Capture the cell that displays the provided text and extract its (x, y) central coordinate. 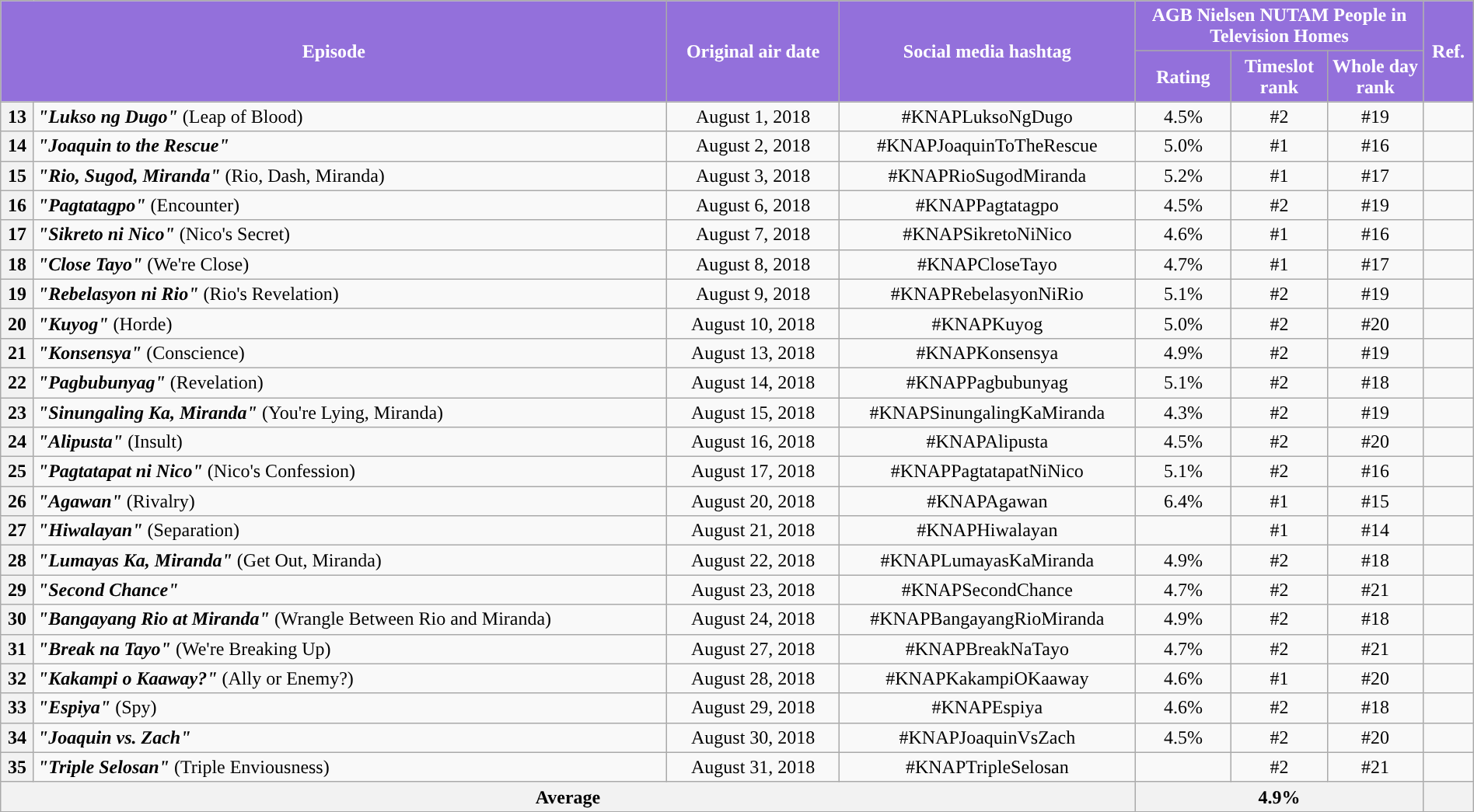
#KNAPSinungalingKaMiranda (987, 413)
"Sikreto ni Nico" (Nico's Secret) (350, 235)
Timeslotrank (1280, 76)
19 (17, 294)
#14 (1375, 531)
22 (17, 382)
"Triple Selosan" (Triple Enviousness) (350, 767)
#KNAPKonsensya (987, 353)
#KNAPAgawan (987, 501)
August 27, 2018 (753, 649)
16 (17, 205)
August 15, 2018 (753, 413)
#KNAPLumayasKaMiranda (987, 560)
#KNAPAlipusta (987, 442)
17 (17, 235)
"Joaquin to the Rescue" (350, 146)
"Pagbubunyag" (Revelation) (350, 382)
20 (17, 323)
#KNAPHiwalayan (987, 531)
August 9, 2018 (753, 294)
24 (17, 442)
August 23, 2018 (753, 590)
Whole dayrank (1375, 76)
Original air date (753, 51)
Average (568, 796)
#KNAPLuksoNgDugo (987, 117)
#KNAPPagtatagpo (987, 205)
31 (17, 649)
"Pagtatagpo" (Encounter) (350, 205)
#KNAPSikretoNiNico (987, 235)
"Agawan" (Rivalry) (350, 501)
#KNAPRioSugodMiranda (987, 176)
August 31, 2018 (753, 767)
#KNAPKakampiOKaaway (987, 678)
#KNAPTripleSelosan (987, 767)
#KNAPCloseTayo (987, 264)
August 21, 2018 (753, 531)
#15 (1375, 501)
"Kakampi o Kaaway?" (Ally or Enemy?) (350, 678)
August 10, 2018 (753, 323)
27 (17, 531)
14 (17, 146)
"Rio, Sugod, Miranda" (Rio, Dash, Miranda) (350, 176)
August 14, 2018 (753, 382)
August 16, 2018 (753, 442)
August 3, 2018 (753, 176)
#KNAPJoaquinToTheRescue (987, 146)
15 (17, 176)
"Konsensya" (Conscience) (350, 353)
August 2, 2018 (753, 146)
August 6, 2018 (753, 205)
6.4% (1183, 501)
August 24, 2018 (753, 619)
"Second Chance" (350, 590)
35 (17, 767)
#KNAPRebelasyonNiRio (987, 294)
13 (17, 117)
26 (17, 501)
33 (17, 708)
August 13, 2018 (753, 353)
#KNAPKuyog (987, 323)
Ref. (1448, 51)
AGB Nielsen NUTAM People in Television Homes (1280, 26)
August 29, 2018 (753, 708)
August 1, 2018 (753, 117)
#KNAPJoaquinVsZach (987, 737)
Episode (334, 51)
#KNAPBreakNaTayo (987, 649)
"Bangayang Rio at Miranda" (Wrangle Between Rio and Miranda) (350, 619)
August 28, 2018 (753, 678)
"Lukso ng Dugo" (Leap of Blood) (350, 117)
25 (17, 472)
28 (17, 560)
#KNAPPagbubunyag (987, 382)
Rating (1183, 76)
21 (17, 353)
"Alipusta" (Insult) (350, 442)
"Espiya" (Spy) (350, 708)
"Pagtatapat ni Nico" (Nico's Confession) (350, 472)
23 (17, 413)
"Close Tayo" (We're Close) (350, 264)
"Hiwalayan" (Separation) (350, 531)
"Joaquin vs. Zach" (350, 737)
34 (17, 737)
#KNAPEspiya (987, 708)
18 (17, 264)
August 7, 2018 (753, 235)
August 20, 2018 (753, 501)
August 17, 2018 (753, 472)
"Break na Tayo" (We're Breaking Up) (350, 649)
"Rebelasyon ni Rio" (Rio's Revelation) (350, 294)
Social media hashtag (987, 51)
August 22, 2018 (753, 560)
30 (17, 619)
5.2% (1183, 176)
#KNAPPagtatapatNiNico (987, 472)
August 30, 2018 (753, 737)
4.3% (1183, 413)
#KNAPBangayangRioMiranda (987, 619)
#KNAPSecondChance (987, 590)
32 (17, 678)
"Kuyog" (Horde) (350, 323)
"Lumayas Ka, Miranda" (Get Out, Miranda) (350, 560)
"Sinungaling Ka, Miranda" (You're Lying, Miranda) (350, 413)
29 (17, 590)
August 8, 2018 (753, 264)
